Capture the cell that displays the provided text and extract its [x, y] central coordinate. 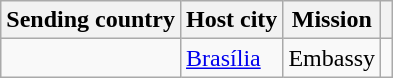
Embassy [332, 58]
Sending country [91, 20]
Mission [332, 20]
Host city [232, 20]
Brasília [232, 58]
